Return the [X, Y] coordinate for the center point of the cell that contains the specified text.  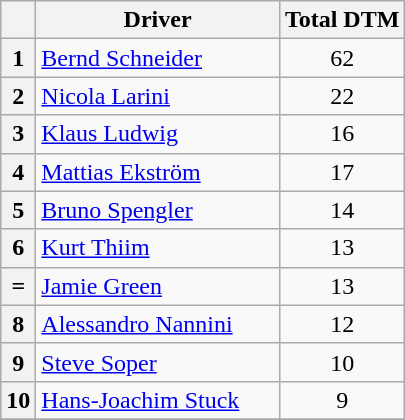
17 [342, 172]
= [18, 286]
16 [342, 134]
Steve Soper [158, 362]
Mattias Ekström [158, 172]
6 [18, 248]
8 [18, 324]
14 [342, 210]
Jamie Green [158, 286]
5 [18, 210]
Alessandro Nannini [158, 324]
3 [18, 134]
Klaus Ludwig [158, 134]
Hans-Joachim Stuck [158, 400]
12 [342, 324]
Bernd Schneider [158, 58]
Kurt Thiim [158, 248]
4 [18, 172]
22 [342, 96]
2 [18, 96]
Nicola Larini [158, 96]
62 [342, 58]
Total DTM [342, 20]
1 [18, 58]
Driver [158, 20]
Bruno Spengler [158, 210]
